Output the [X, Y] coordinate of the center of the cell containing the given text.  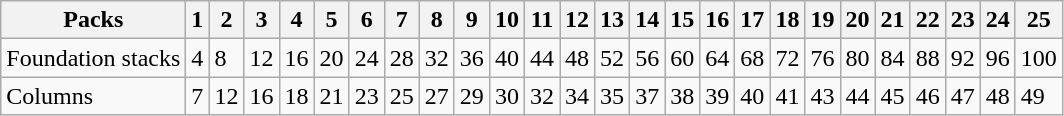
13 [612, 20]
5 [332, 20]
9 [472, 20]
43 [822, 96]
22 [928, 20]
84 [892, 58]
17 [752, 20]
60 [682, 58]
30 [506, 96]
15 [682, 20]
76 [822, 58]
28 [402, 58]
Columns [94, 96]
68 [752, 58]
14 [648, 20]
11 [542, 20]
Packs [94, 20]
Foundation stacks [94, 58]
36 [472, 58]
92 [962, 58]
80 [858, 58]
39 [718, 96]
6 [366, 20]
3 [262, 20]
10 [506, 20]
34 [578, 96]
19 [822, 20]
35 [612, 96]
100 [1038, 58]
88 [928, 58]
45 [892, 96]
52 [612, 58]
1 [198, 20]
2 [226, 20]
29 [472, 96]
49 [1038, 96]
46 [928, 96]
96 [998, 58]
38 [682, 96]
27 [436, 96]
56 [648, 58]
41 [788, 96]
64 [718, 58]
47 [962, 96]
37 [648, 96]
72 [788, 58]
